Return (x, y) of the center of cell containing provided text 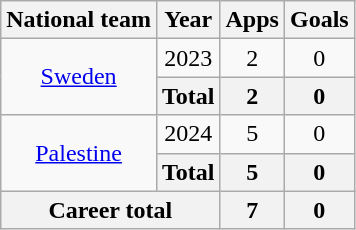
Career total (110, 210)
Palestine (79, 153)
Year (188, 20)
2024 (188, 134)
Apps (252, 20)
Goals (319, 20)
National team (79, 20)
7 (252, 210)
Sweden (79, 77)
2023 (188, 58)
